Determine the (x, y) coordinate at the center of the cell enclosing the given text.  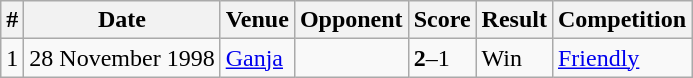
28 November 1998 (122, 58)
Score (442, 20)
Friendly (622, 58)
Competition (622, 20)
# (12, 20)
Result (514, 20)
Venue (257, 20)
Date (122, 20)
Win (514, 58)
1 (12, 58)
2–1 (442, 58)
Opponent (351, 20)
Ganja (257, 58)
